Capture the cell that displays the provided text and extract its (X, Y) central coordinate. 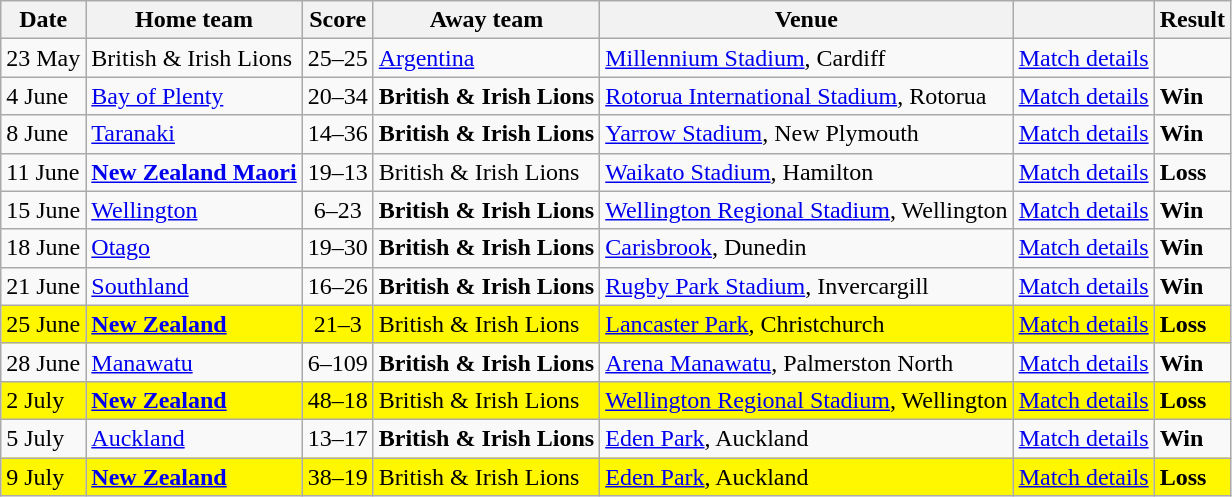
Arena Manawatu, Palmerston North (806, 362)
Taranaki (194, 134)
21 June (44, 286)
38–19 (338, 477)
5 July (44, 438)
Yarrow Stadium, New Plymouth (806, 134)
23 May (44, 58)
19–30 (338, 248)
Bay of Plenty (194, 96)
19–13 (338, 172)
18 June (44, 248)
Rugby Park Stadium, Invercargill (806, 286)
Auckland (194, 438)
8 June (44, 134)
Score (338, 20)
4 June (44, 96)
New Zealand Maori (194, 172)
6–109 (338, 362)
11 June (44, 172)
Argentina (486, 58)
Manawatu (194, 362)
Result (1192, 20)
2 July (44, 400)
25–25 (338, 58)
15 June (44, 210)
Southland (194, 286)
28 June (44, 362)
13–17 (338, 438)
20–34 (338, 96)
6–23 (338, 210)
Carisbrook, Dunedin (806, 248)
21–3 (338, 324)
Millennium Stadium, Cardiff (806, 58)
16–26 (338, 286)
48–18 (338, 400)
9 July (44, 477)
Home team (194, 20)
Wellington (194, 210)
Lancaster Park, Christchurch (806, 324)
Rotorua International Stadium, Rotorua (806, 96)
Venue (806, 20)
Date (44, 20)
25 June (44, 324)
14–36 (338, 134)
Waikato Stadium, Hamilton (806, 172)
Away team (486, 20)
Otago (194, 248)
